For the text-containing cell, return its midpoint in (x, y) coordinate format. 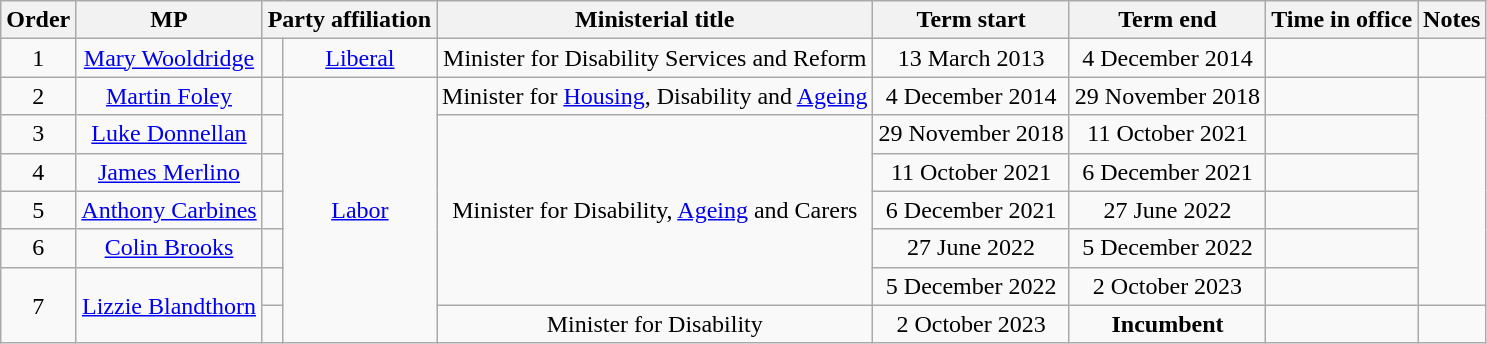
13 March 2013 (971, 58)
3 (38, 134)
Term end (1167, 20)
Time in office (1342, 20)
7 (38, 305)
Party affiliation (349, 20)
James Merlino (169, 172)
Minister for Disability, Ageing and Carers (655, 210)
Notes (1452, 20)
Mary Wooldridge (169, 58)
4 (38, 172)
Incumbent (1167, 324)
Ministerial title (655, 20)
Lizzie Blandthorn (169, 305)
Liberal (360, 58)
Martin Foley (169, 96)
Minister for Disability Services and Reform (655, 58)
1 (38, 58)
MP (169, 20)
6 (38, 248)
Order (38, 20)
Anthony Carbines (169, 210)
Colin Brooks (169, 248)
5 (38, 210)
Luke Donnellan (169, 134)
2 (38, 96)
Minister for Disability (655, 324)
Term start (971, 20)
Minister for Housing, Disability and Ageing (655, 96)
Labor (360, 210)
